Determine the [X, Y] coordinate at the center of the cell enclosing the given text.  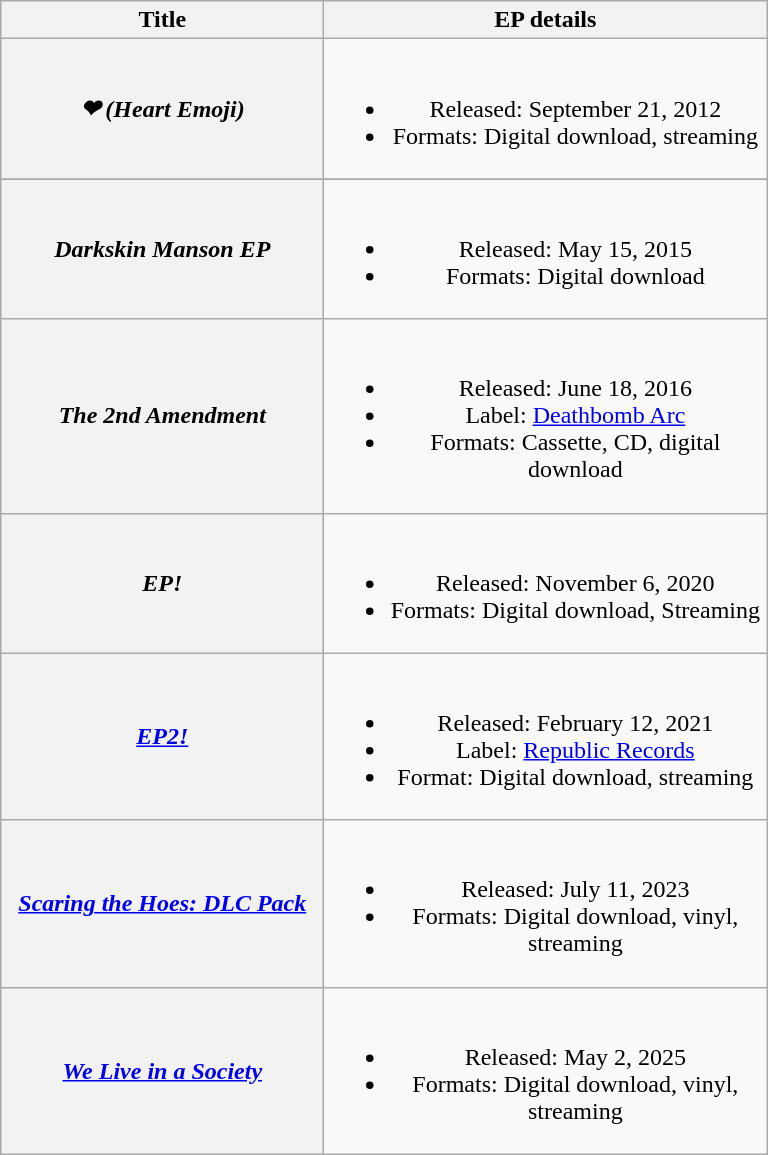
Released: May 15, 2015Formats: Digital download [546, 249]
Released: May 2, 2025Formats: Digital download, vinyl, streaming [546, 1070]
Released: September 21, 2012Formats: Digital download, streaming [546, 109]
Released: November 6, 2020Formats: Digital download, Streaming [546, 583]
EP details [546, 20]
Released: July 11, 2023Formats: Digital download, vinyl, streaming [546, 904]
Scaring the Hoes: DLC Pack [162, 904]
❤ (Heart Emoji) [162, 109]
Released: June 18, 2016Label: Deathbomb ArcFormats: Cassette, CD, digital download [546, 416]
The 2nd Amendment [162, 416]
Title [162, 20]
Released: February 12, 2021Label: Republic RecordsFormat: Digital download, streaming [546, 736]
EP2! [162, 736]
Darkskin Manson EP [162, 249]
EP! [162, 583]
We Live in a Society [162, 1070]
